Scan for the cell matching the given text and deliver its [x, y] coordinate at center. 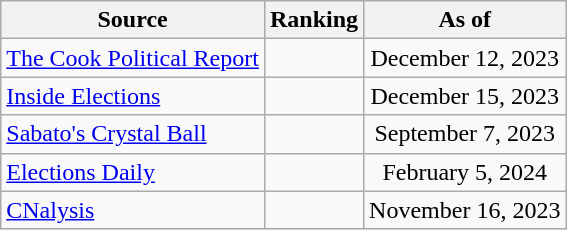
The Cook Political Report [133, 58]
December 12, 2023 [465, 58]
CNalysis [133, 210]
Ranking [314, 20]
Elections Daily [133, 172]
Sabato's Crystal Ball [133, 134]
February 5, 2024 [465, 172]
Inside Elections [133, 96]
November 16, 2023 [465, 210]
December 15, 2023 [465, 96]
September 7, 2023 [465, 134]
As of [465, 20]
Source [133, 20]
